Return the [x, y] coordinate for the center point of the cell that contains the specified text.  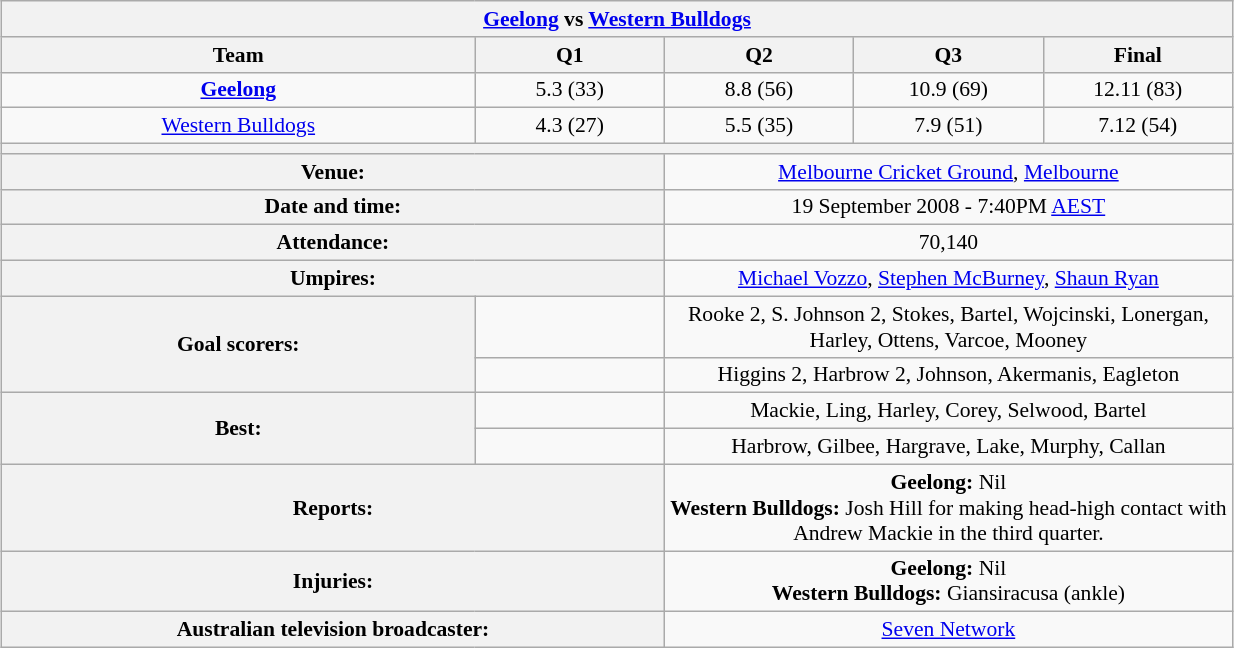
Injuries: [334, 582]
Mackie, Ling, Harley, Corey, Selwood, Bartel [948, 411]
19 September 2008 - 7:40PM AEST [948, 207]
4.3 (27) [570, 126]
Rooke 2, S. Johnson 2, Stokes, Bartel, Wojcinski, Lonergan, Harley, Ottens, Varcoe, Mooney [948, 326]
7.12 (54) [1138, 126]
7.9 (51) [948, 126]
Final [1138, 55]
70,140 [948, 243]
Australian television broadcaster: [334, 630]
Western Bulldogs [238, 126]
Goal scorers: [238, 344]
12.11 (83) [1138, 90]
Geelong [238, 90]
Michael Vozzo, Stephen McBurney, Shaun Ryan [948, 279]
Geelong: NilWestern Bulldogs: Giansiracusa (ankle) [948, 582]
Q3 [948, 55]
Geelong vs Western Bulldogs [618, 19]
Q1 [570, 55]
Higgins 2, Harbrow 2, Johnson, Akermanis, Eagleton [948, 375]
Umpires: [334, 279]
Seven Network [948, 630]
8.8 (56) [758, 90]
Harbrow, Gilbee, Hargrave, Lake, Murphy, Callan [948, 447]
Best: [238, 428]
Date and time: [334, 207]
5.5 (35) [758, 126]
Q2 [758, 55]
Attendance: [334, 243]
Venue: [334, 172]
5.3 (33) [570, 90]
Melbourne Cricket Ground, Melbourne [948, 172]
Reports: [334, 508]
10.9 (69) [948, 90]
Geelong: NilWestern Bulldogs: Josh Hill for making head-high contact with Andrew Mackie in the third quarter. [948, 508]
Team [238, 55]
